Detect which cell encompasses the target text, then output its [x, y] center coordinate. 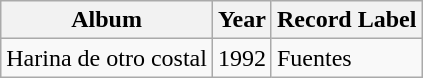
Record Label [346, 20]
Year [242, 20]
Album [107, 20]
Harina de otro costal [107, 58]
Fuentes [346, 58]
1992 [242, 58]
